Return (x, y) of the center of cell containing provided text 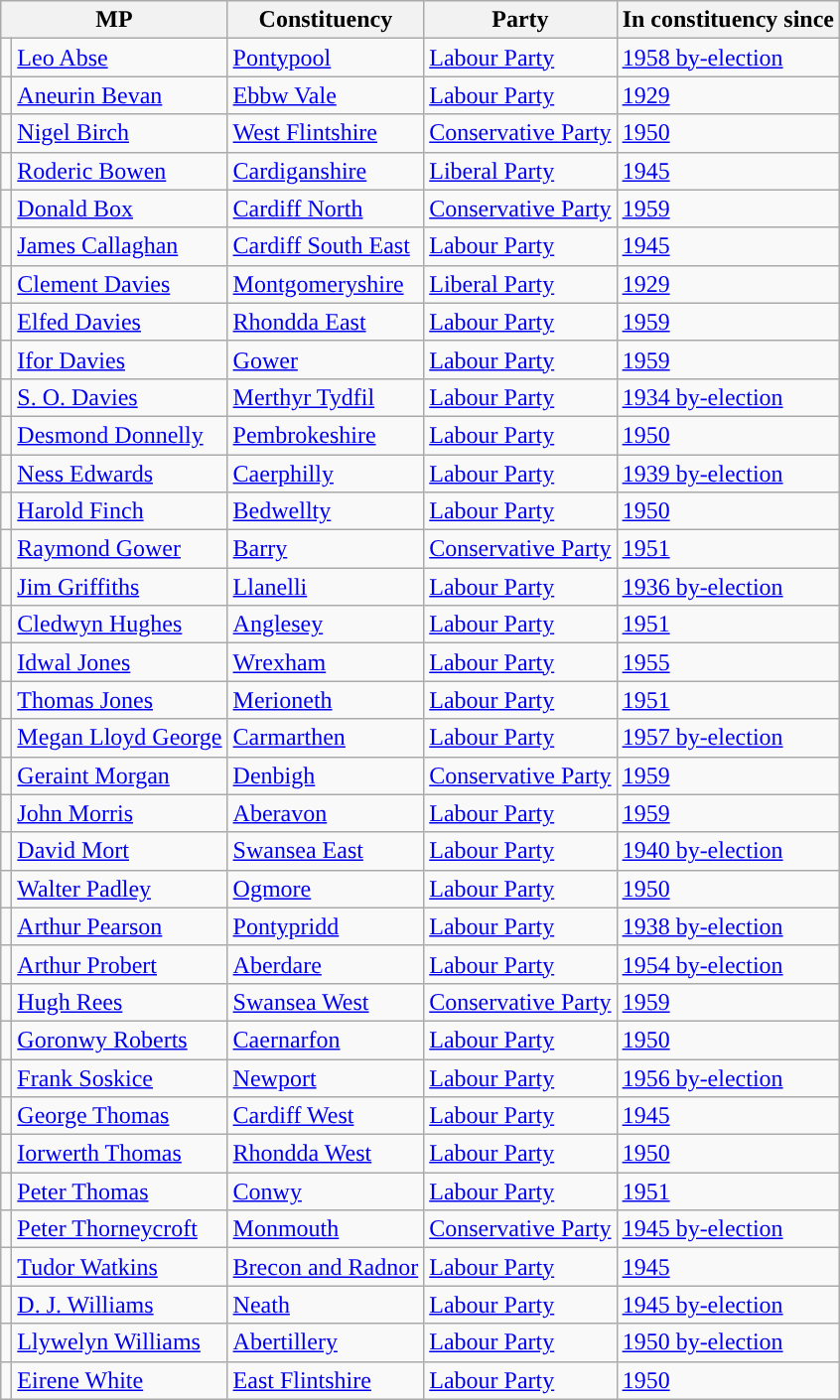
Leo Abse (119, 58)
George Thomas (119, 1116)
Idwal Jones (119, 662)
Roderic Bowen (119, 171)
Aneurin Bevan (119, 95)
Llywelyn Williams (119, 1342)
Rhondda West (326, 1154)
Cardiff North (326, 209)
Desmond Donnelly (119, 435)
Peter Thorneycroft (119, 1229)
MP (114, 20)
Raymond Gower (119, 549)
Nigel Birch (119, 133)
Hugh Rees (119, 1002)
Gower (326, 359)
Harold Finch (119, 511)
1954 by-election (728, 964)
Merioneth (326, 700)
Elfed Davies (119, 322)
West Flintshire (326, 133)
1939 by-election (728, 474)
Caernarfon (326, 1040)
Tudor Watkins (119, 1267)
Wrexham (326, 662)
Cardiff South East (326, 246)
Conwy (326, 1191)
1956 by-election (728, 1077)
1940 by-election (728, 851)
Montgomeryshire (326, 284)
Walter Padley (119, 889)
Thomas Jones (119, 700)
D. J. Williams (119, 1305)
Aberdare (326, 964)
Arthur Pearson (119, 926)
1958 by-election (728, 58)
Pontypool (326, 58)
Frank Soskice (119, 1077)
Neath (326, 1305)
Newport (326, 1077)
David Mort (119, 851)
Megan Lloyd George (119, 738)
Geraint Morgan (119, 775)
1938 by-election (728, 926)
Caerphilly (326, 474)
Aberavon (326, 813)
James Callaghan (119, 246)
Abertillery (326, 1342)
Ogmore (326, 889)
Swansea West (326, 1002)
Ebbw Vale (326, 95)
Cledwyn Hughes (119, 625)
1957 by-election (728, 738)
Swansea East (326, 851)
Ifor Davies (119, 359)
John Morris (119, 813)
Arthur Probert (119, 964)
1934 by-election (728, 397)
Jim Griffiths (119, 587)
Goronwy Roberts (119, 1040)
1936 by-election (728, 587)
Llanelli (326, 587)
Cardiganshire (326, 171)
Iorwerth Thomas (119, 1154)
East Flintshire (326, 1380)
Merthyr Tydfil (326, 397)
Peter Thomas (119, 1191)
Constituency (326, 20)
In constituency since (728, 20)
Pontypridd (326, 926)
Brecon and Radnor (326, 1267)
Anglesey (326, 625)
Rhondda East (326, 322)
Party (520, 20)
Bedwellty (326, 511)
Eirene White (119, 1380)
Pembrokeshire (326, 435)
Donald Box (119, 209)
1955 (728, 662)
Clement Davies (119, 284)
Carmarthen (326, 738)
Ness Edwards (119, 474)
Denbigh (326, 775)
Cardiff West (326, 1116)
Monmouth (326, 1229)
Barry (326, 549)
1950 by-election (728, 1342)
S. O. Davies (119, 397)
